Find where the given text appears and provide that cell's center as [X, Y] coordinate. 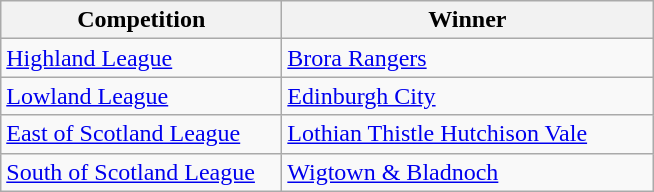
Lothian Thistle Hutchison Vale [468, 134]
Edinburgh City [468, 96]
Lowland League [142, 96]
East of Scotland League [142, 134]
Brora Rangers [468, 58]
Highland League [142, 58]
Winner [468, 20]
South of Scotland League [142, 172]
Wigtown & Bladnoch [468, 172]
Competition [142, 20]
